From the cell containing the given text, extract its center point as [x, y] coordinate. 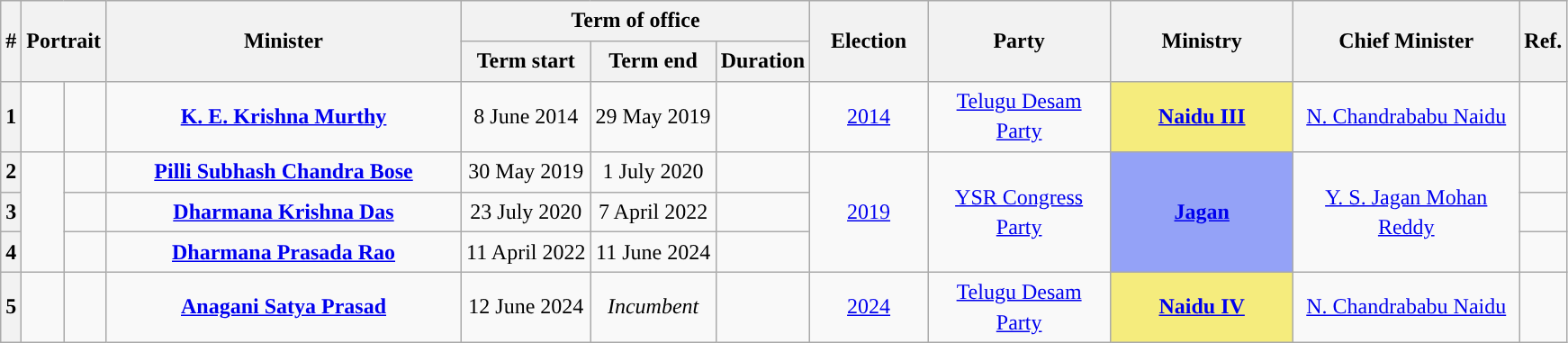
2024 [870, 307]
Election [870, 41]
Dharmana Krishna Das [283, 212]
2 [11, 171]
Ministry [1203, 41]
29 May 2019 [653, 116]
Jagan [1203, 212]
Anagani Satya Prasad [283, 307]
Term start [527, 61]
3 [11, 212]
7 April 2022 [653, 212]
2019 [870, 212]
Minister [283, 41]
23 July 2020 [527, 212]
11 June 2024 [653, 252]
Duration [762, 61]
30 May 2019 [527, 171]
5 [11, 307]
Naidu IV [1203, 307]
12 June 2024 [527, 307]
Ref. [1543, 41]
11 April 2022 [527, 252]
Term of office [635, 22]
YSR Congress Party [1019, 212]
Chief Minister [1406, 41]
Party [1019, 41]
Naidu III [1203, 116]
Portrait [64, 41]
Incumbent [653, 307]
Term end [653, 61]
Pilli Subhash Chandra Bose [283, 171]
2014 [870, 116]
Y. S. Jagan Mohan Reddy [1406, 212]
1 [11, 116]
Dharmana Prasada Rao [283, 252]
# [11, 41]
1 July 2020 [653, 171]
8 June 2014 [527, 116]
4 [11, 252]
K. E. Krishna Murthy [283, 116]
